Provide the [X, Y] coordinate of the cell's center where the given text is located.  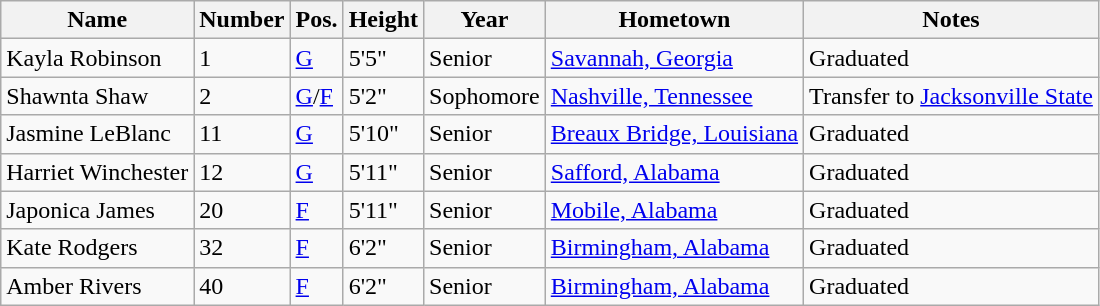
G/F [316, 96]
Savannah, Georgia [674, 58]
Japonica James [98, 210]
5'2" [383, 96]
20 [242, 210]
Kayla Robinson [98, 58]
11 [242, 134]
Breaux Bridge, Louisiana [674, 134]
Hometown [674, 20]
Harriet Winchester [98, 172]
Transfer to Jacksonville State [952, 96]
1 [242, 58]
Pos. [316, 20]
Notes [952, 20]
32 [242, 248]
Kate Rodgers [98, 248]
Sophomore [485, 96]
Height [383, 20]
Safford, Alabama [674, 172]
Nashville, Tennessee [674, 96]
Amber Rivers [98, 286]
40 [242, 286]
Mobile, Alabama [674, 210]
2 [242, 96]
Year [485, 20]
Name [98, 20]
5'10" [383, 134]
5'5" [383, 58]
Number [242, 20]
12 [242, 172]
Jasmine LeBlanc [98, 134]
Shawnta Shaw [98, 96]
